Identify which cell holds the provided text, then report its (X, Y) central coordinate. 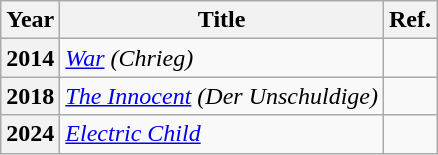
The Innocent (Der Unschuldige) (222, 96)
2024 (30, 134)
Year (30, 20)
Ref. (410, 20)
2014 (30, 58)
War (Chrieg) (222, 58)
Title (222, 20)
2018 (30, 96)
Electric Child (222, 134)
